Output the (x, y) coordinate of the center of the cell containing the given text.  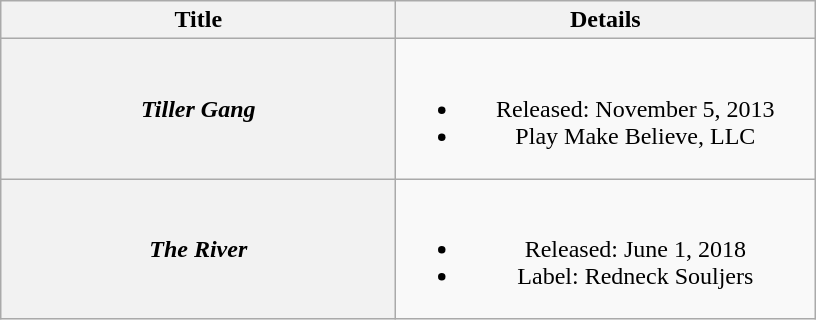
Details (606, 20)
Tiller Gang (198, 109)
Released: June 1, 2018Label: Redneck Souljers (606, 249)
Released: November 5, 2013Play Make Believe, LLC (606, 109)
Title (198, 20)
The River (198, 249)
